Locate the cell with the specified text and output its [x, y] center coordinate. 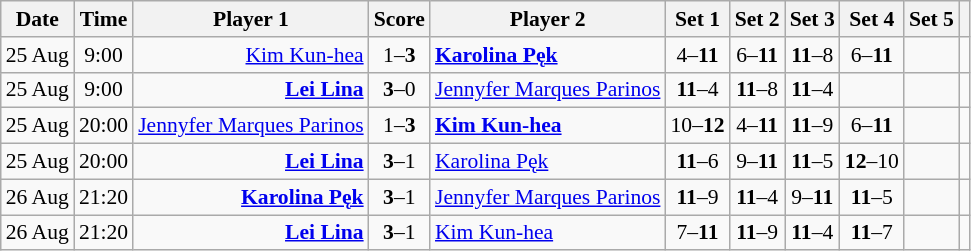
Set 4 [872, 19]
12–10 [872, 162]
Score [400, 19]
Set 5 [932, 19]
11–7 [872, 233]
Date [38, 19]
Time [104, 19]
Set 2 [758, 19]
7–11 [697, 233]
10–12 [697, 126]
Player 2 [548, 19]
Player 1 [251, 19]
Set 1 [697, 19]
3–0 [400, 90]
11–6 [697, 162]
Set 3 [812, 19]
